For the text-containing cell, return its midpoint in [X, Y] coordinate format. 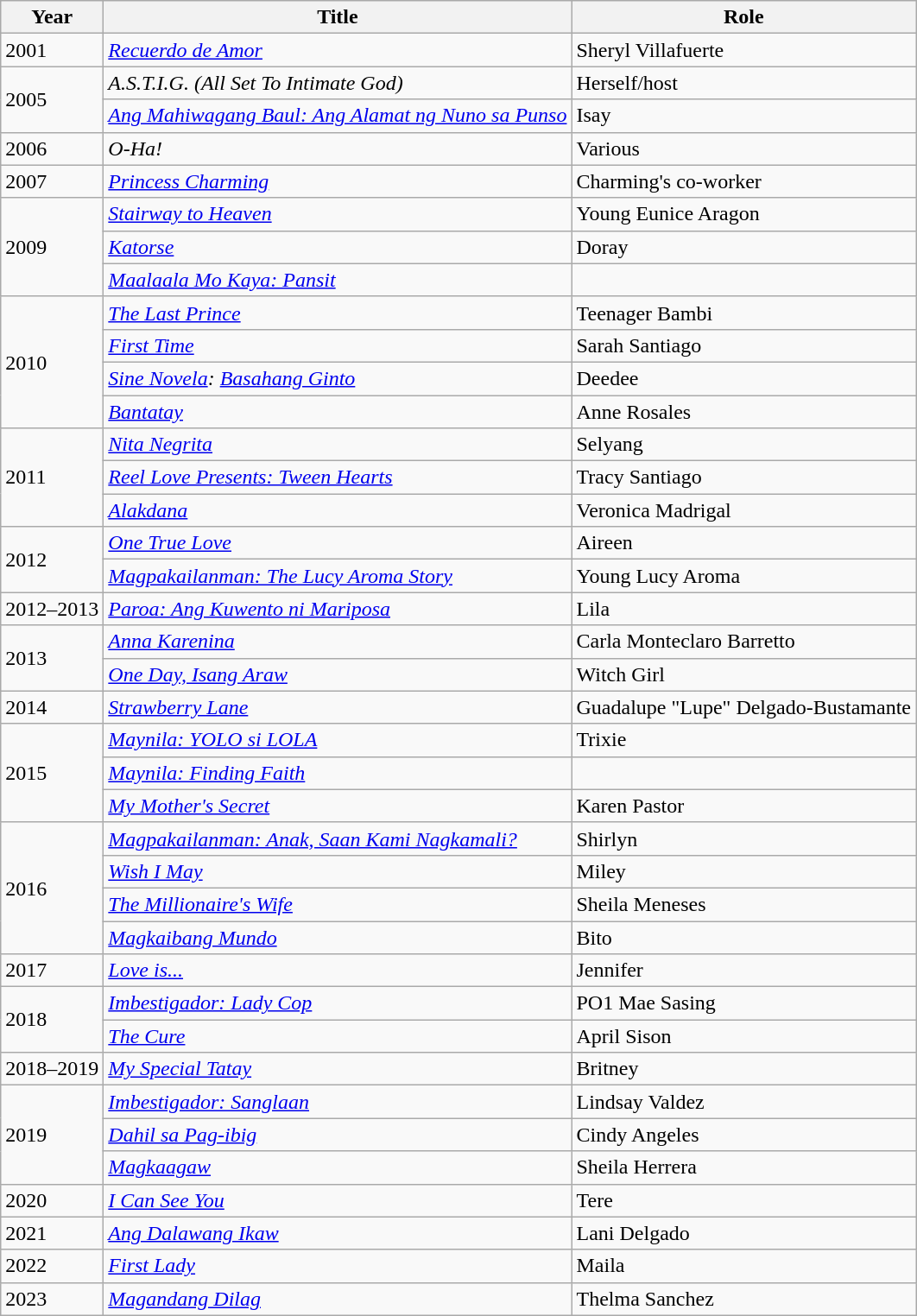
Young Lucy Aroma [744, 576]
Shirlyn [744, 838]
Maynila: YOLO si LOLA [338, 740]
2018 [52, 1020]
Tracy Santiago [744, 478]
Magpakailanman: Anak, Saan Kami Nagkamali? [338, 838]
Selyang [744, 445]
2010 [52, 362]
Aireen [744, 543]
2023 [52, 1299]
Tere [744, 1200]
Imbestigador: Sanglaan [338, 1102]
First Lady [338, 1266]
2012–2013 [52, 609]
Jennifer [744, 971]
Young Eunice Aragon [744, 214]
Recuerdo de Amor [338, 50]
2018–2019 [52, 1069]
Karen Pastor [744, 806]
Sheila Meneses [744, 904]
Magpakailanman: The Lucy Aroma Story [338, 576]
Herself/host [744, 83]
Deedee [744, 378]
First Time [338, 345]
2017 [52, 971]
Teenager Bambi [744, 313]
O-Ha! [338, 149]
2016 [52, 888]
Year [52, 17]
2009 [52, 247]
Nita Negrita [338, 445]
Veronica Madrigal [744, 510]
Title [338, 17]
Role [744, 17]
2001 [52, 50]
Maila [744, 1266]
April Sison [744, 1036]
Sine Novela: Basahang Ginto [338, 378]
2015 [52, 773]
Various [744, 149]
Lani Delgado [744, 1233]
Thelma Sanchez [744, 1299]
Wish I May [338, 871]
2020 [52, 1200]
2019 [52, 1135]
Katorse [338, 247]
Maalaala Mo Kaya: Pansit [338, 280]
Anna Karenina [338, 642]
I Can See You [338, 1200]
A.S.T.I.G. (All Set To Intimate God) [338, 83]
Dahil sa Pag-ibig [338, 1135]
Magandang Dilag [338, 1299]
2021 [52, 1233]
Sheila Herrera [744, 1167]
Britney [744, 1069]
Ang Dalawang Ikaw [338, 1233]
One Day, Isang Araw [338, 674]
Doray [744, 247]
Stairway to Heaven [338, 214]
Magkaagaw [338, 1167]
The Cure [338, 1036]
2012 [52, 560]
Love is... [338, 971]
Imbestigador: Lady Cop [338, 1003]
The Last Prince [338, 313]
Lindsay Valdez [744, 1102]
Paroa: Ang Kuwento ni Mariposa [338, 609]
Sheryl Villafuerte [744, 50]
Alakdana [338, 510]
2006 [52, 149]
Guadalupe "Lupe" Delgado-Bustamante [744, 707]
Anne Rosales [744, 412]
Ang Mahiwagang Baul: Ang Alamat ng Nuno sa Punso [338, 116]
2014 [52, 707]
My Special Tatay [338, 1069]
Carla Monteclaro Barretto [744, 642]
Bantatay [338, 412]
Isay [744, 116]
2011 [52, 478]
2005 [52, 99]
Magkaibang Mundo [338, 937]
Strawberry Lane [338, 707]
Reel Love Presents: Tween Hearts [338, 478]
Miley [744, 871]
Maynila: Finding Faith [338, 773]
The Millionaire's Wife [338, 904]
2013 [52, 658]
2022 [52, 1266]
One True Love [338, 543]
Cindy Angeles [744, 1135]
Witch Girl [744, 674]
Charming's co-worker [744, 181]
Lila [744, 609]
My Mother's Secret [338, 806]
PO1 Mae Sasing [744, 1003]
2007 [52, 181]
Sarah Santiago [744, 345]
Princess Charming [338, 181]
Bito [744, 937]
Trixie [744, 740]
